Capture the cell that displays the provided text and extract its (X, Y) central coordinate. 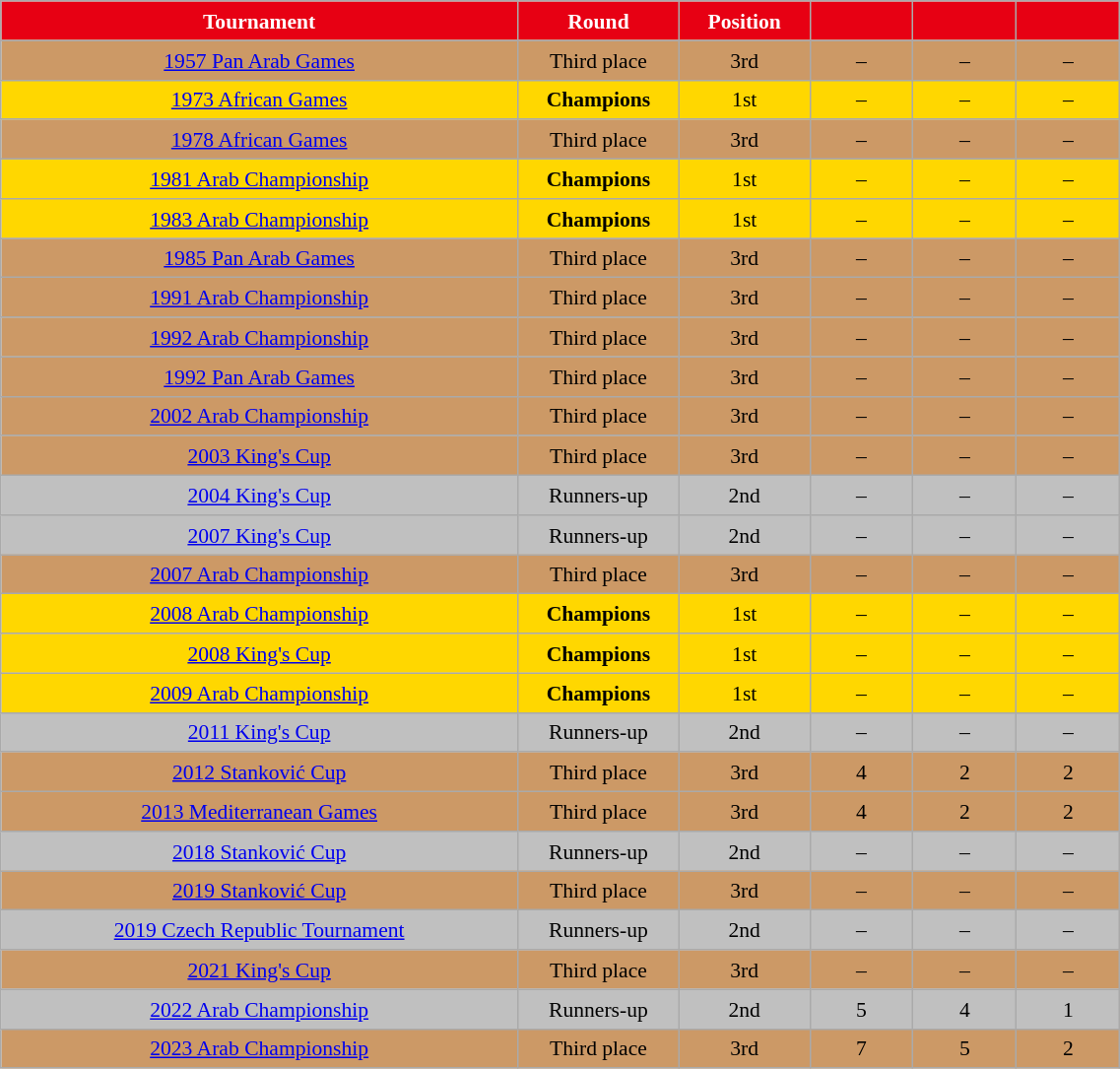
2004 King's Cup (260, 496)
2008 Arab Championship (260, 614)
2008 King's Cup (260, 653)
7 (861, 1048)
2019 Stanković Cup (260, 891)
2012 Stanković Cup (260, 772)
1957 Pan Arab Games (260, 60)
2022 Arab Championship (260, 1009)
2007 Arab Championship (260, 574)
2021 King's Cup (260, 969)
Round (599, 21)
2002 Arab Championship (260, 416)
1973 African Games (260, 100)
1983 Arab Championship (260, 219)
1991 Arab Championship (260, 298)
1 (1068, 1009)
Tournament (260, 21)
2023 Arab Championship (260, 1048)
1981 Arab Championship (260, 179)
1978 African Games (260, 140)
1985 Pan Arab Games (260, 258)
1992 Pan Arab Games (260, 376)
2007 King's Cup (260, 535)
1992 Arab Championship (260, 337)
2003 King's Cup (260, 456)
2018 Stanković Cup (260, 851)
2011 King's Cup (260, 732)
2013 Mediterranean Games (260, 812)
Position (745, 21)
2019 Czech Republic Tournament (260, 930)
2009 Arab Championship (260, 693)
